For the text-containing cell, return its midpoint in (X, Y) coordinate format. 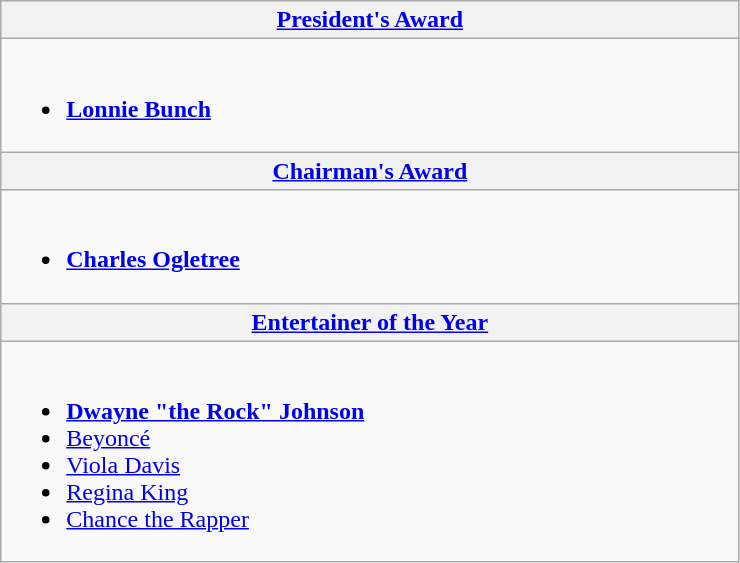
Lonnie Bunch (370, 96)
Chairman's Award (370, 171)
Dwayne "the Rock" JohnsonBeyoncéViola DavisRegina KingChance the Rapper (370, 452)
President's Award (370, 20)
Charles Ogletree (370, 246)
Entertainer of the Year (370, 322)
